For the text-containing cell, return its midpoint in [X, Y] coordinate format. 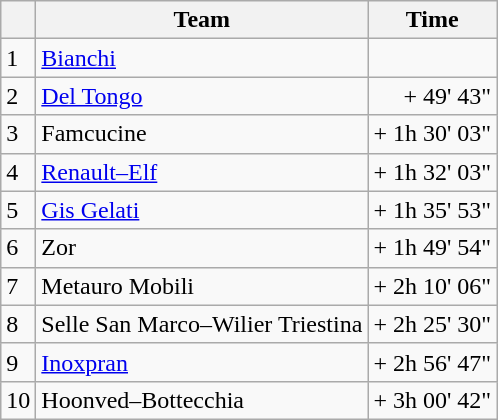
Selle San Marco–Wilier Triestina [202, 324]
Time [432, 20]
+ 1h 32' 03" [432, 172]
+ 2h 10' 06" [432, 286]
Bianchi [202, 58]
10 [18, 400]
+ 1h 49' 54" [432, 248]
Del Tongo [202, 96]
3 [18, 134]
7 [18, 286]
+ 2h 56' 47" [432, 362]
8 [18, 324]
Zor [202, 248]
5 [18, 210]
+ 1h 30' 03" [432, 134]
4 [18, 172]
+ 1h 35' 53" [432, 210]
6 [18, 248]
2 [18, 96]
Team [202, 20]
Metauro Mobili [202, 286]
+ 3h 00' 42" [432, 400]
+ 49' 43" [432, 96]
9 [18, 362]
Famcucine [202, 134]
Gis Gelati [202, 210]
+ 2h 25' 30" [432, 324]
Renault–Elf [202, 172]
Hoonved–Bottecchia [202, 400]
Inoxpran [202, 362]
1 [18, 58]
